For the text-containing cell, return its midpoint in (X, Y) coordinate format. 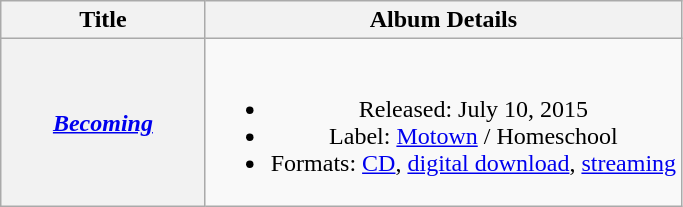
Released: July 10, 2015Label: Motown / HomeschoolFormats: CD, digital download, streaming (444, 122)
Becoming (103, 122)
Album Details (444, 20)
Title (103, 20)
